Identify which cell holds the provided text, then report its [X, Y] central coordinate. 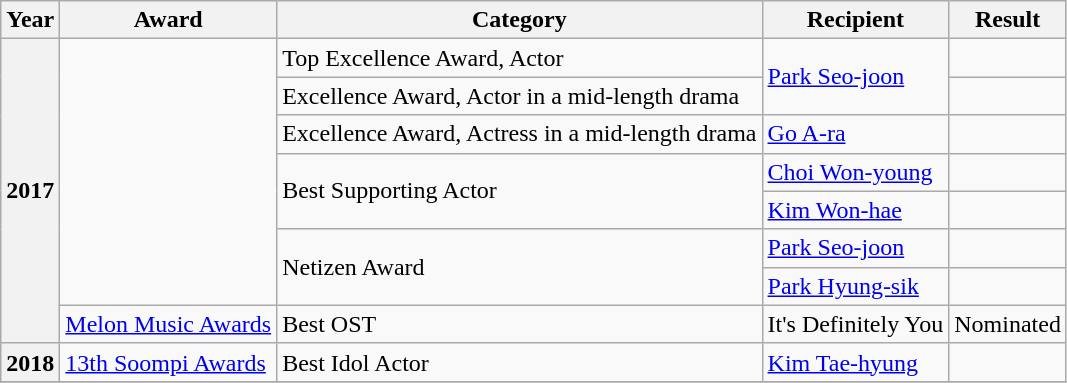
Top Excellence Award, Actor [520, 58]
Best Idol Actor [520, 362]
Recipient [856, 20]
Go A-ra [856, 134]
Kim Tae-hyung [856, 362]
Netizen Award [520, 267]
Park Hyung-sik [856, 286]
Nominated [1008, 324]
Kim Won-hae [856, 210]
Result [1008, 20]
Year [30, 20]
Excellence Award, Actor in a mid-length drama [520, 96]
Excellence Award, Actress in a mid-length drama [520, 134]
13th Soompi Awards [168, 362]
Best Supporting Actor [520, 191]
Best OST [520, 324]
Melon Music Awards [168, 324]
It's Definitely You [856, 324]
2017 [30, 191]
Award [168, 20]
2018 [30, 362]
Category [520, 20]
Choi Won-young [856, 172]
